From the cell containing the given text, extract its center point as (X, Y) coordinate. 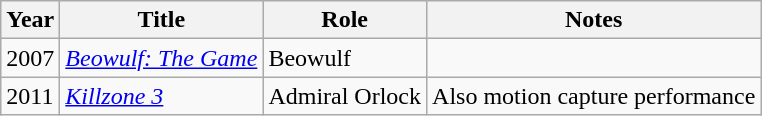
Year (30, 20)
Beowulf: The Game (162, 58)
Role (345, 20)
Title (162, 20)
Beowulf (345, 58)
Admiral Orlock (345, 96)
2007 (30, 58)
Notes (594, 20)
Killzone 3 (162, 96)
Also motion capture performance (594, 96)
2011 (30, 96)
